Return the [X, Y] coordinate for the center point of the cell that contains the specified text.  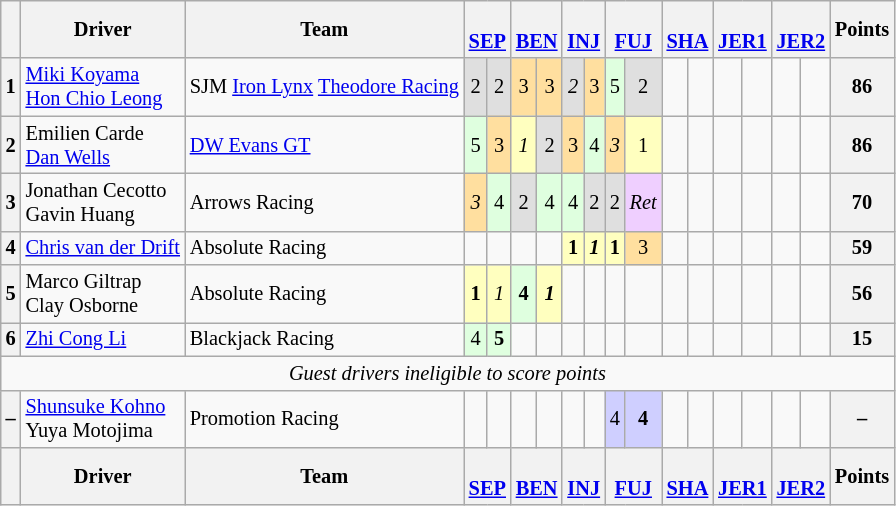
56 [862, 294]
Marco Giltrap Clay Osborne [103, 294]
SJM Iron Lynx Theodore Racing [324, 87]
Emilien Carde Dan Wells [103, 145]
Chris van der Drift [103, 248]
Zhi Cong Li [103, 339]
Jonathan Cecotto Gavin Huang [103, 202]
Ret [644, 202]
DW Evans GT [324, 145]
Arrows Racing [324, 202]
Promotion Racing [324, 419]
Shunsuke Kohno Yuya Motojima [103, 419]
59 [862, 248]
6 [11, 339]
70 [862, 202]
Guest drivers ineligible to score points [448, 373]
15 [862, 339]
Blackjack Racing [324, 339]
Miki Koyama Hon Chio Leong [103, 87]
